From the cell containing the given text, extract its center point as [x, y] coordinate. 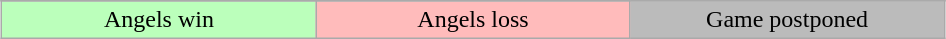
Angels win [159, 20]
Game postponed [787, 20]
Angels loss [473, 20]
